Pinpoint the cell where the given text exists, returning its (x, y) midpoint coordinate. 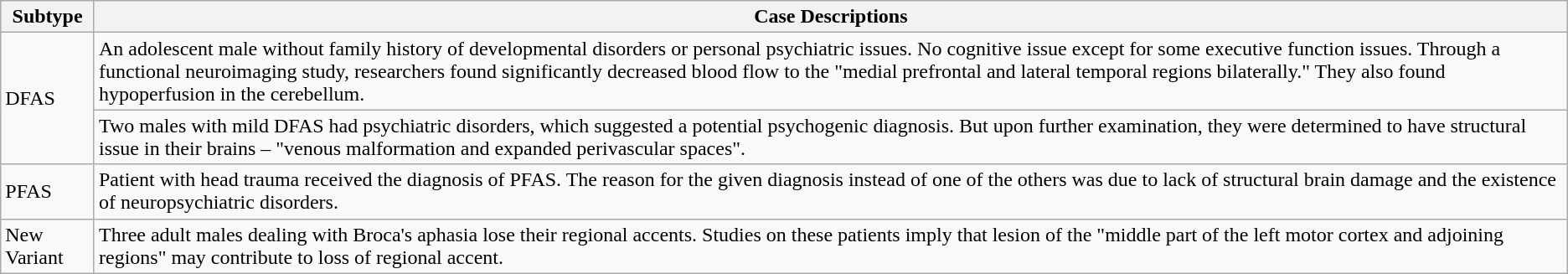
Case Descriptions (831, 17)
DFAS (48, 99)
Subtype (48, 17)
New Variant (48, 246)
PFAS (48, 191)
